Return the [X, Y] coordinate for the center point of the cell that contains the specified text.  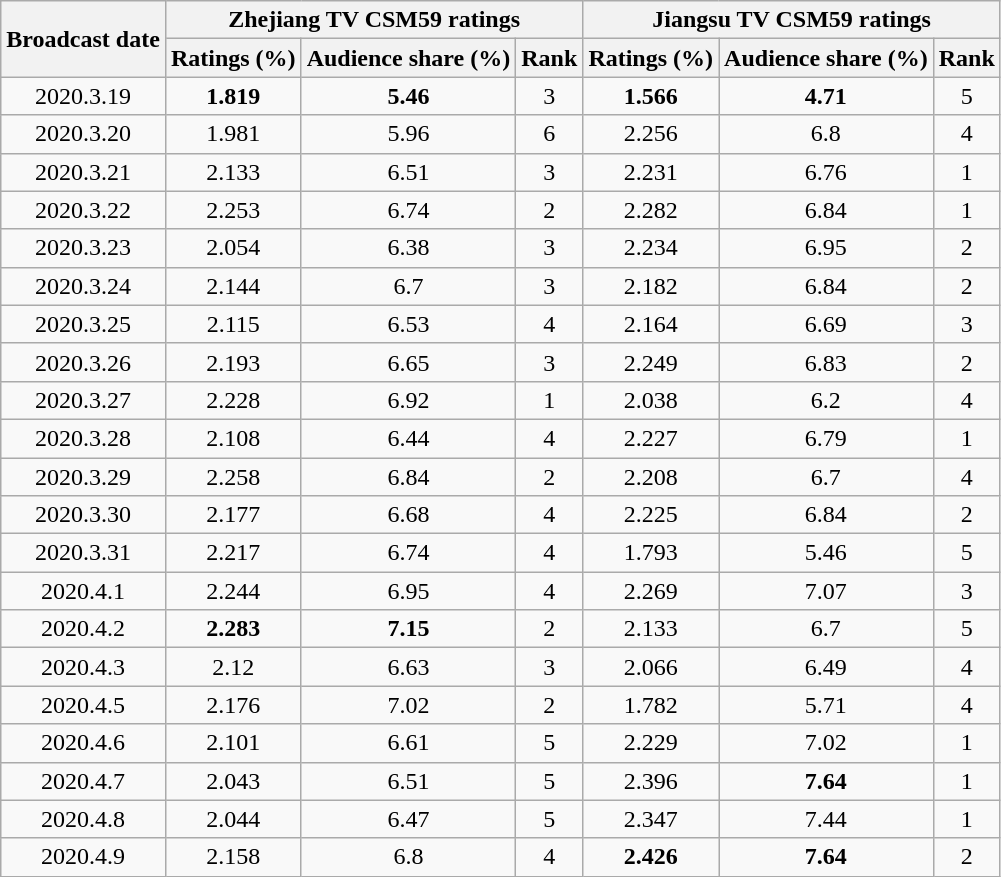
2020.4.8 [84, 819]
2020.3.28 [84, 438]
5.71 [826, 705]
2020.4.1 [84, 591]
2.249 [651, 362]
2.164 [651, 324]
6.44 [408, 438]
7.07 [826, 591]
2.066 [651, 667]
2020.3.30 [84, 515]
6 [550, 134]
1.819 [233, 96]
2.229 [651, 743]
6.79 [826, 438]
7.44 [826, 819]
2.258 [233, 477]
2.038 [651, 400]
2020.4.5 [84, 705]
2.244 [233, 591]
2020.3.23 [84, 248]
2.177 [233, 515]
2.054 [233, 248]
2.256 [651, 134]
2020.3.19 [84, 96]
1.981 [233, 134]
6.2 [826, 400]
2.227 [651, 438]
6.61 [408, 743]
6.83 [826, 362]
2.347 [651, 819]
2020.3.25 [84, 324]
5.96 [408, 134]
2020.3.20 [84, 134]
2020.4.2 [84, 629]
2020.3.29 [84, 477]
1.793 [651, 553]
4.71 [826, 96]
2.231 [651, 172]
1.566 [651, 96]
6.47 [408, 819]
2.269 [651, 591]
6.65 [408, 362]
2020.4.7 [84, 781]
2020.4.3 [84, 667]
6.69 [826, 324]
6.68 [408, 515]
6.53 [408, 324]
2.043 [233, 781]
2.217 [233, 553]
2.101 [233, 743]
2.12 [233, 667]
2020.3.31 [84, 553]
2.426 [651, 857]
2.182 [651, 286]
2.225 [651, 515]
2.208 [651, 477]
2.108 [233, 438]
2.176 [233, 705]
2.144 [233, 286]
6.92 [408, 400]
2020.3.27 [84, 400]
6.38 [408, 248]
6.49 [826, 667]
6.63 [408, 667]
2020.4.6 [84, 743]
2.234 [651, 248]
7.15 [408, 629]
2020.3.26 [84, 362]
2020.3.22 [84, 210]
2020.3.21 [84, 172]
2.283 [233, 629]
2020.4.9 [84, 857]
Zhejiang TV CSM59 ratings [374, 20]
2.044 [233, 819]
2.282 [651, 210]
1.782 [651, 705]
2020.3.24 [84, 286]
Jiangsu TV CSM59 ratings [792, 20]
2.396 [651, 781]
2.228 [233, 400]
2.158 [233, 857]
2.115 [233, 324]
2.193 [233, 362]
6.76 [826, 172]
Broadcast date [84, 39]
2.253 [233, 210]
